Output the (x, y) coordinate of the center of the cell containing the given text.  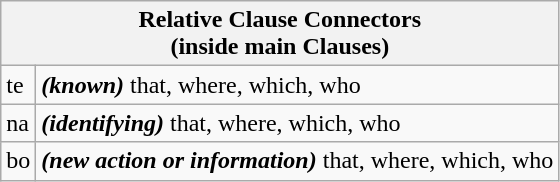
(identifying) that, where, which, who (298, 123)
na (18, 123)
(known) that, where, which, who (298, 85)
te (18, 85)
(new action or information) that, where, which, who (298, 161)
Relative Clause Connectors(inside main Clauses) (280, 34)
bo (18, 161)
